Identify which cell holds the provided text, then report its (x, y) central coordinate. 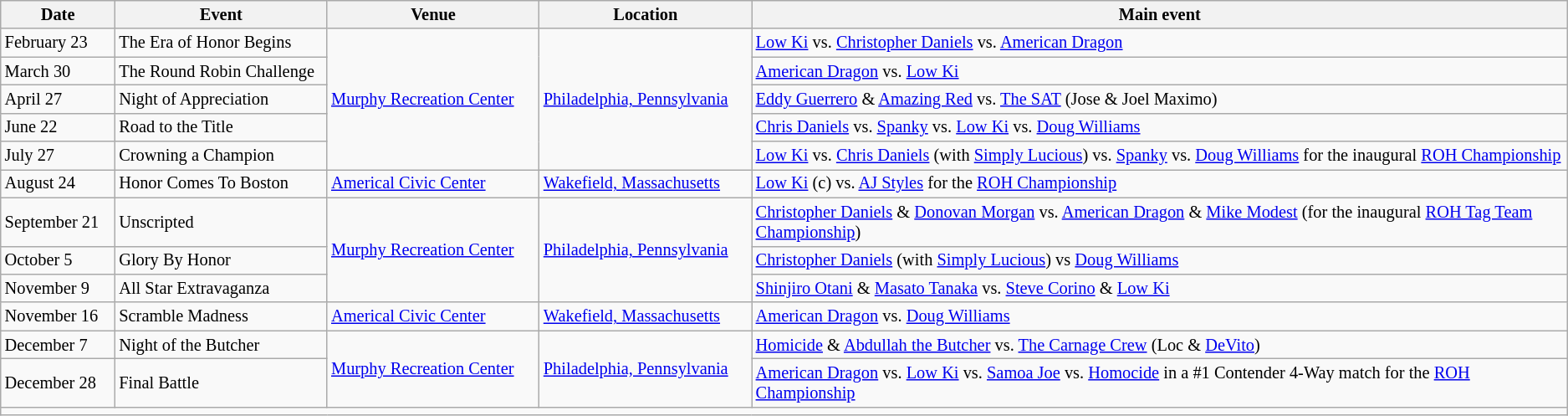
Low Ki vs. Christopher Daniels vs. American Dragon (1160, 43)
Homicide & Abdullah the Butcher vs. The Carnage Crew (Loc & DeVito) (1160, 345)
Event (221, 14)
June 22 (59, 127)
October 5 (59, 260)
Final Battle (221, 383)
September 21 (59, 222)
Christopher Daniels & Donovan Morgan vs. American Dragon & Mike Modest (for the inaugural ROH Tag Team Championship) (1160, 222)
Low Ki vs. Chris Daniels (with Simply Lucious) vs. Spanky vs. Doug Williams for the inaugural ROH Championship (1160, 156)
Unscripted (221, 222)
The Round Robin Challenge (221, 71)
American Dragon vs. Doug Williams (1160, 316)
April 27 (59, 99)
November 16 (59, 316)
Crowning a Champion (221, 156)
Location (646, 14)
Night of Appreciation (221, 99)
American Dragon vs. Low Ki vs. Samoa Joe vs. Homocide in a #1 Contender 4-Way match for the ROH Championship (1160, 383)
March 30 (59, 71)
November 9 (59, 288)
Night of the Butcher (221, 345)
Honor Comes To Boston (221, 183)
February 23 (59, 43)
Venue (433, 14)
Low Ki (c) vs. AJ Styles for the ROH Championship (1160, 183)
Christopher Daniels (with Simply Lucious) vs Doug Williams (1160, 260)
The Era of Honor Begins (221, 43)
Eddy Guerrero & Amazing Red vs. The SAT (Jose & Joel Maximo) (1160, 99)
December 28 (59, 383)
Shinjiro Otani & Masato Tanaka vs. Steve Corino & Low Ki (1160, 288)
Date (59, 14)
Main event (1160, 14)
July 27 (59, 156)
December 7 (59, 345)
Glory By Honor (221, 260)
American Dragon vs. Low Ki (1160, 71)
Chris Daniels vs. Spanky vs. Low Ki vs. Doug Williams (1160, 127)
August 24 (59, 183)
Road to the Title (221, 127)
Scramble Madness (221, 316)
All Star Extravaganza (221, 288)
